Determine the [x, y] coordinate at the center of the cell enclosing the given text.  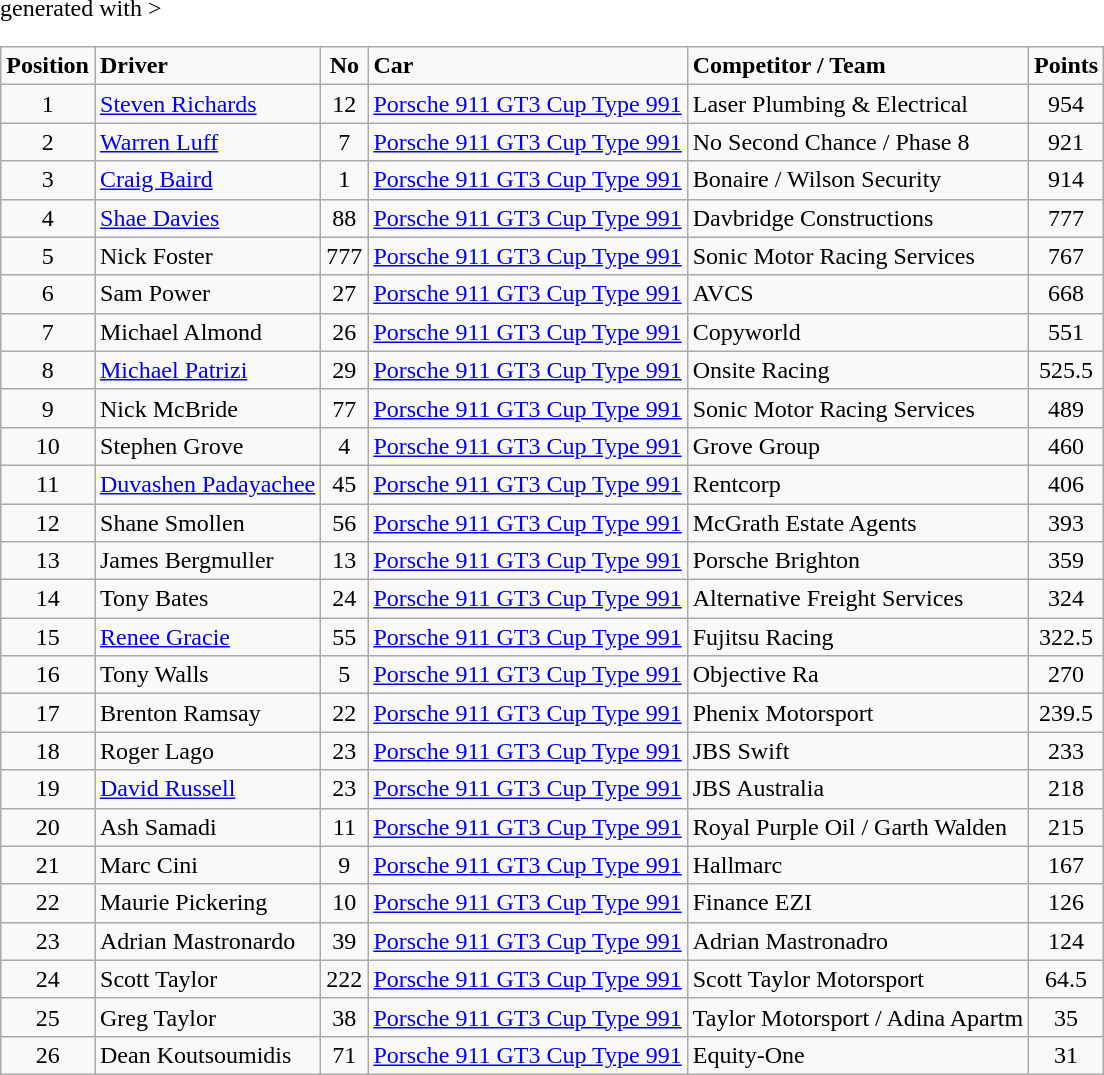
Dean Koutsoumidis [207, 1055]
Scott Taylor Motorsport [858, 979]
18 [48, 751]
6 [48, 294]
239.5 [1066, 713]
JBS Swift [858, 751]
19 [48, 789]
No Second Chance / Phase 8 [858, 142]
Fujitsu Racing [858, 637]
56 [344, 523]
Greg Taylor [207, 1017]
Taylor Motorsport / Adina Apartm [858, 1017]
JBS Australia [858, 789]
489 [1066, 408]
Duvashen Padayachee [207, 484]
45 [344, 484]
124 [1066, 941]
167 [1066, 865]
233 [1066, 751]
James Bergmuller [207, 561]
2 [48, 142]
McGrath Estate Agents [858, 523]
Maurie Pickering [207, 903]
77 [344, 408]
35 [1066, 1017]
Grove Group [858, 446]
39 [344, 941]
Roger Lago [207, 751]
Phenix Motorsport [858, 713]
21 [48, 865]
Rentcorp [858, 484]
Car [528, 66]
Laser Plumbing & Electrical [858, 104]
27 [344, 294]
64.5 [1066, 979]
Alternative Freight Services [858, 599]
359 [1066, 561]
551 [1066, 332]
David Russell [207, 789]
218 [1066, 789]
8 [48, 370]
914 [1066, 180]
Michael Almond [207, 332]
Michael Patrizi [207, 370]
17 [48, 713]
Craig Baird [207, 180]
Objective Ra [858, 675]
222 [344, 979]
14 [48, 599]
525.5 [1066, 370]
406 [1066, 484]
126 [1066, 903]
Nick McBride [207, 408]
No [344, 66]
55 [344, 637]
324 [1066, 599]
88 [344, 218]
393 [1066, 523]
Renee Gracie [207, 637]
Adrian Mastronardo [207, 941]
Adrian Mastronadro [858, 941]
215 [1066, 827]
71 [344, 1055]
322.5 [1066, 637]
Shae Davies [207, 218]
Brenton Ramsay [207, 713]
668 [1066, 294]
Driver [207, 66]
38 [344, 1017]
Shane Smollen [207, 523]
Warren Luff [207, 142]
Davbridge Constructions [858, 218]
Points [1066, 66]
Ash Samadi [207, 827]
Hallmarc [858, 865]
Equity-One [858, 1055]
954 [1066, 104]
Position [48, 66]
921 [1066, 142]
15 [48, 637]
Tony Bates [207, 599]
20 [48, 827]
Copyworld [858, 332]
AVCS [858, 294]
Nick Foster [207, 256]
Porsche Brighton [858, 561]
16 [48, 675]
Bonaire / Wilson Security [858, 180]
Marc Cini [207, 865]
Royal Purple Oil / Garth Walden [858, 827]
Competitor / Team [858, 66]
460 [1066, 446]
Sam Power [207, 294]
3 [48, 180]
31 [1066, 1055]
Steven Richards [207, 104]
25 [48, 1017]
Onsite Racing [858, 370]
Scott Taylor [207, 979]
767 [1066, 256]
29 [344, 370]
Tony Walls [207, 675]
270 [1066, 675]
Stephen Grove [207, 446]
Finance EZI [858, 903]
